Determine the (x, y) coordinate at the center of the cell enclosing the given text.  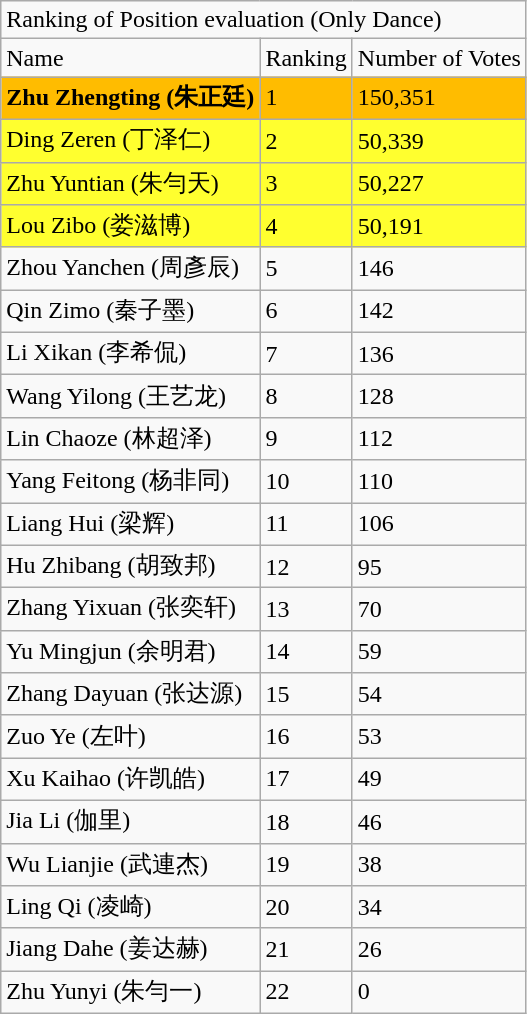
150,351 (439, 98)
Liang Hui (梁辉) (130, 524)
38 (439, 864)
50,339 (439, 140)
128 (439, 396)
5 (306, 268)
Lin Chaoze (林超泽) (130, 438)
Yu Mingjun (余明君) (130, 652)
13 (306, 610)
Li Xikan (李希侃) (130, 354)
4 (306, 226)
136 (439, 354)
Ranking of Position evaluation (Only Dance) (264, 20)
17 (306, 780)
70 (439, 610)
18 (306, 822)
59 (439, 652)
Qin Zimo (秦子墨) (130, 312)
20 (306, 908)
Jiang Dahe (姜达赫) (130, 950)
112 (439, 438)
9 (306, 438)
6 (306, 312)
Ranking (306, 58)
22 (306, 992)
11 (306, 524)
8 (306, 396)
Hu Zhibang (胡致邦) (130, 566)
53 (439, 736)
21 (306, 950)
Ling Qi (凌崎) (130, 908)
Jia Li (伽里) (130, 822)
Number of Votes (439, 58)
7 (306, 354)
12 (306, 566)
54 (439, 694)
Zhu Yuntian (朱勻天) (130, 184)
106 (439, 524)
2 (306, 140)
95 (439, 566)
Wu Lianjie (武連杰) (130, 864)
Zhang Yixuan (张奕轩) (130, 610)
3 (306, 184)
14 (306, 652)
Lou Zibo (娄滋博) (130, 226)
1 (306, 98)
34 (439, 908)
50,227 (439, 184)
0 (439, 992)
Xu Kaihao (许凯皓) (130, 780)
15 (306, 694)
Wang Yilong (王艺龙) (130, 396)
Zhang Dayuan (张达源) (130, 694)
Zuo Ye (左叶) (130, 736)
16 (306, 736)
49 (439, 780)
142 (439, 312)
19 (306, 864)
Zhu Zhengting (朱正廷) (130, 98)
Zhu Yunyi (朱勻一) (130, 992)
Ding Zeren (丁泽仁) (130, 140)
Zhou Yanchen (周彥辰) (130, 268)
46 (439, 822)
Name (130, 58)
Yang Feitong (杨非同) (130, 482)
50,191 (439, 226)
110 (439, 482)
146 (439, 268)
26 (439, 950)
10 (306, 482)
